Determine the [X, Y] coordinate at the center of the cell enclosing the given text.  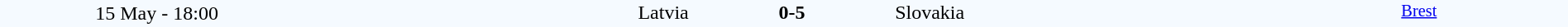
0-5 [791, 12]
Brest [1419, 13]
Slovakia [1082, 12]
Latvia [501, 12]
15 May - 18:00 [157, 13]
